Extract the (x, y) coordinate from the center of the cell holding the provided text.  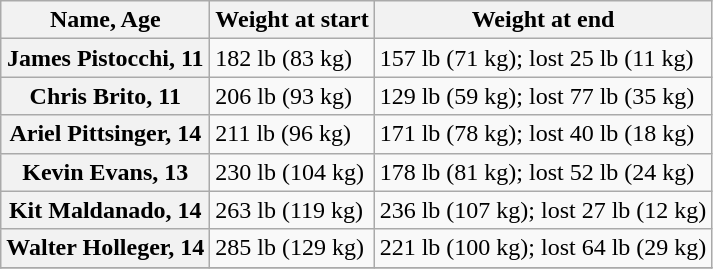
Weight at start (292, 20)
Name, Age (106, 20)
178 lb (81 kg); lost 52 lb (24 kg) (543, 172)
236 lb (107 kg); lost 27 lb (12 kg) (543, 210)
206 lb (93 kg) (292, 96)
Weight at end (543, 20)
Ariel Pittsinger, 14 (106, 134)
263 lb (119 kg) (292, 210)
Walter Holleger, 14 (106, 248)
285 lb (129 kg) (292, 248)
Kevin Evans, 13 (106, 172)
157 lb (71 kg); lost 25 lb (11 kg) (543, 58)
129 lb (59 kg); lost 77 lb (35 kg) (543, 96)
230 lb (104 kg) (292, 172)
James Pistocchi, 11 (106, 58)
221 lb (100 kg); lost 64 lb (29 kg) (543, 248)
171 lb (78 kg); lost 40 lb (18 kg) (543, 134)
182 lb (83 kg) (292, 58)
Chris Brito, 11 (106, 96)
211 lb (96 kg) (292, 134)
Kit Maldanado, 14 (106, 210)
